Find where the given text appears and provide that cell's center as [X, Y] coordinate. 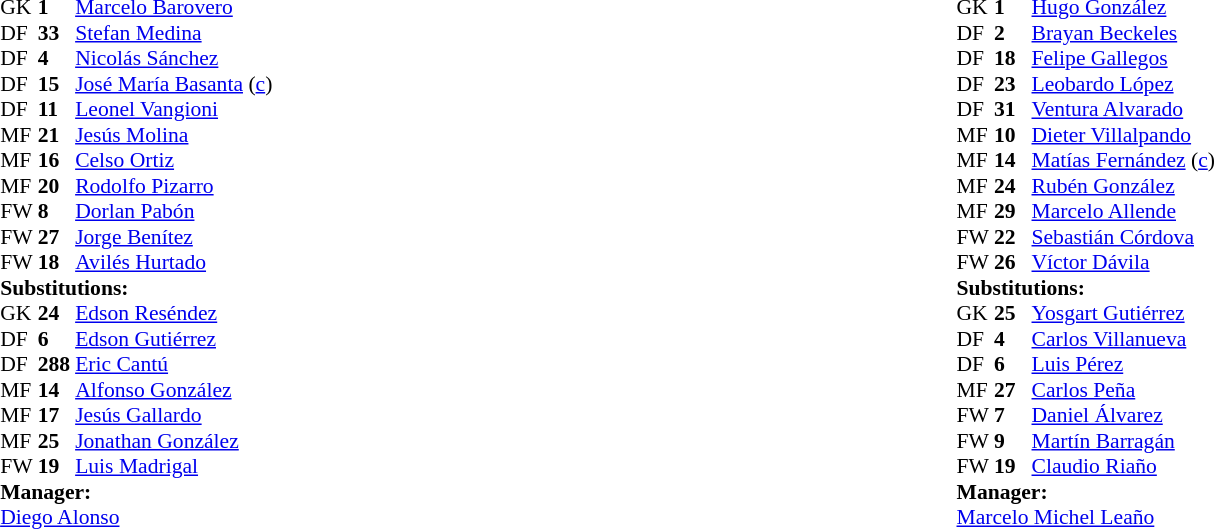
31 [1013, 109]
23 [1013, 84]
Celso Ortiz [174, 161]
22 [1013, 237]
Eric Cantú [174, 365]
11 [57, 109]
33 [57, 33]
Stefan Medina [174, 33]
Jesús Molina [174, 135]
Substitutions: [136, 288]
Rodolfo Pizarro [174, 186]
20 [57, 186]
21 [57, 135]
Jesús Gallardo [174, 415]
9 [1013, 441]
Manager: [136, 492]
Leonel Vangioni [174, 109]
10 [1013, 135]
Dorlan Pabón [174, 211]
8 [57, 211]
Avilés Hurtado [174, 263]
2 [1013, 33]
7 [1013, 415]
Alfonso González [174, 390]
15 [57, 84]
17 [57, 415]
29 [1013, 211]
16 [57, 161]
288 [57, 365]
Nicolás Sánchez [174, 59]
Jonathan González [174, 441]
26 [1013, 263]
José María Basanta (c) [174, 84]
Edson Reséndez [174, 313]
Luis Madrigal [174, 467]
Jorge Benítez [174, 237]
Edson Gutiérrez [174, 339]
